Identify which cell holds the provided text, then report its [x, y] central coordinate. 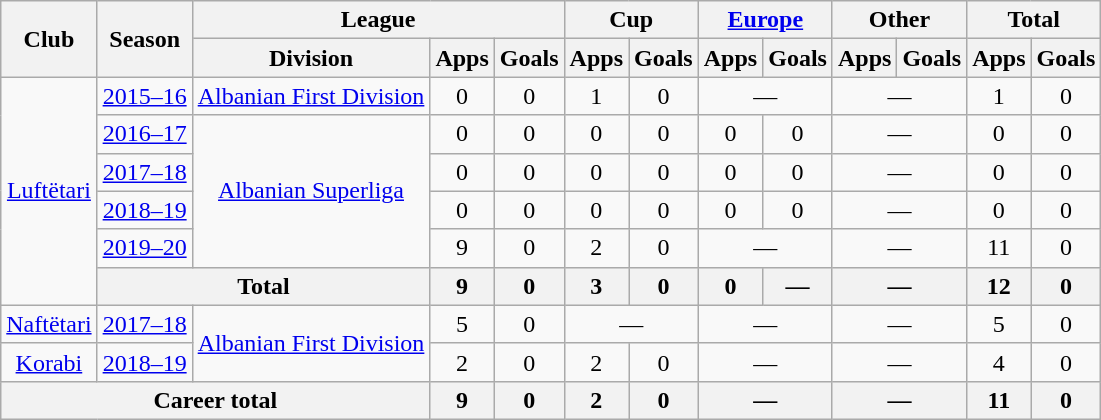
Season [144, 39]
Other [899, 20]
12 [999, 286]
3 [596, 286]
Naftëtari [49, 324]
4 [999, 362]
Division [311, 58]
2015–16 [144, 96]
Career total [216, 400]
Europe [765, 20]
Club [49, 39]
2016–17 [144, 134]
Korabi [49, 362]
Luftëtari [49, 191]
Cup [631, 20]
2019–20 [144, 248]
Albanian Superliga [311, 191]
League [378, 20]
